Scan for the cell matching the given text and deliver its (X, Y) coordinate at center. 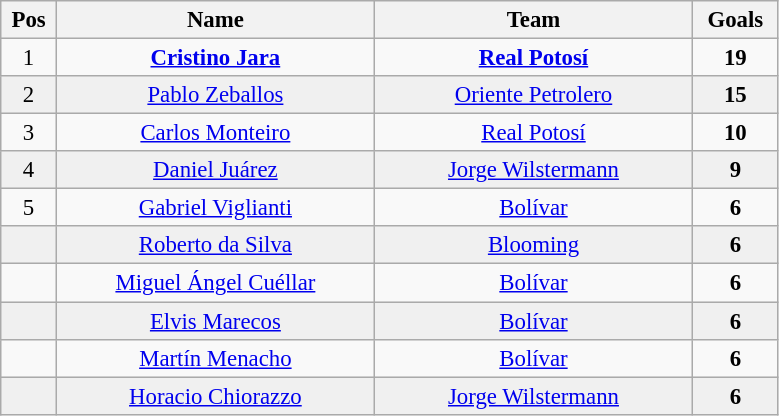
5 (29, 208)
1 (29, 58)
Goals (736, 20)
9 (736, 170)
Carlos Monteiro (215, 133)
15 (736, 95)
Pablo Zeballos (215, 95)
10 (736, 133)
2 (29, 95)
Horacio Chiorazzo (215, 396)
Martín Menacho (215, 358)
Cristino Jara (215, 58)
19 (736, 58)
Roberto da Silva (215, 245)
Oriente Petrolero (533, 95)
Gabriel Viglianti (215, 208)
Blooming (533, 245)
4 (29, 170)
3 (29, 133)
Elvis Marecos (215, 321)
Name (215, 20)
Daniel Juárez (215, 170)
Team (533, 20)
Pos (29, 20)
Miguel Ángel Cuéllar (215, 283)
